From the cell containing the given text, extract its center point as [X, Y] coordinate. 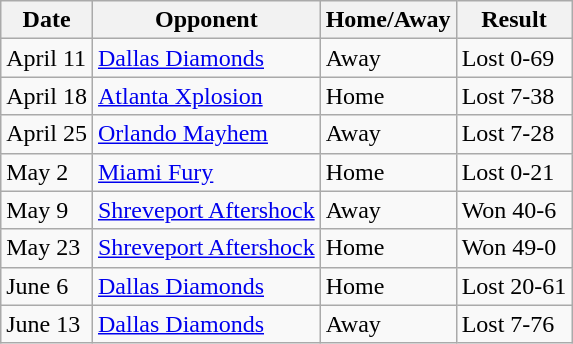
Miami Fury [206, 172]
Lost 7-38 [514, 96]
Lost 0-69 [514, 58]
Won 49-0 [514, 248]
Lost 20-61 [514, 286]
June 6 [47, 286]
April 25 [47, 134]
Lost 7-76 [514, 324]
April 11 [47, 58]
May 23 [47, 248]
Home/Away [388, 20]
Atlanta Xplosion [206, 96]
Lost 0-21 [514, 172]
Date [47, 20]
May 2 [47, 172]
Orlando Mayhem [206, 134]
June 13 [47, 324]
Won 40-6 [514, 210]
Result [514, 20]
Lost 7-28 [514, 134]
May 9 [47, 210]
Opponent [206, 20]
April 18 [47, 96]
